Identify which cell holds the provided text, then report its (X, Y) central coordinate. 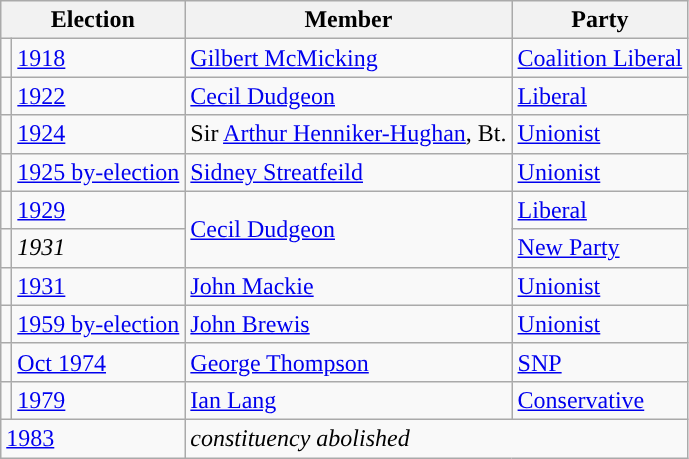
1922 (98, 96)
1983 (93, 438)
Party (600, 20)
Coalition Liberal (600, 58)
1929 (98, 210)
1924 (98, 134)
Gilbert McMicking (348, 58)
Oct 1974 (98, 362)
New Party (600, 248)
Ian Lang (348, 400)
constituency abolished (436, 438)
John Brewis (348, 324)
Conservative (600, 400)
1959 by-election (98, 324)
1918 (98, 58)
Election (93, 20)
Sir Arthur Henniker-Hughan, Bt. (348, 134)
1979 (98, 400)
Member (348, 20)
John Mackie (348, 286)
Sidney Streatfeild (348, 172)
George Thompson (348, 362)
SNP (600, 362)
1925 by-election (98, 172)
